Search for the cell housing the specified text and yield its [x, y] center coordinate. 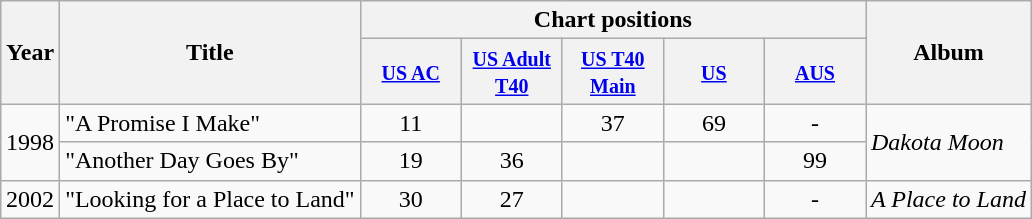
US T40 Main [612, 72]
AUS [814, 72]
US Adult T40 [512, 72]
1998 [30, 142]
99 [814, 161]
US AC [410, 72]
19 [410, 161]
Year [30, 52]
Chart positions [612, 20]
"Another Day Goes By" [210, 161]
US [714, 72]
"A Promise I Make" [210, 123]
37 [612, 123]
30 [410, 199]
2002 [30, 199]
36 [512, 161]
A Place to Land [949, 199]
Dakota Moon [949, 142]
69 [714, 123]
11 [410, 123]
27 [512, 199]
"Looking for a Place to Land" [210, 199]
Title [210, 52]
Album [949, 52]
